Scan for the cell matching the given text and deliver its (X, Y) coordinate at center. 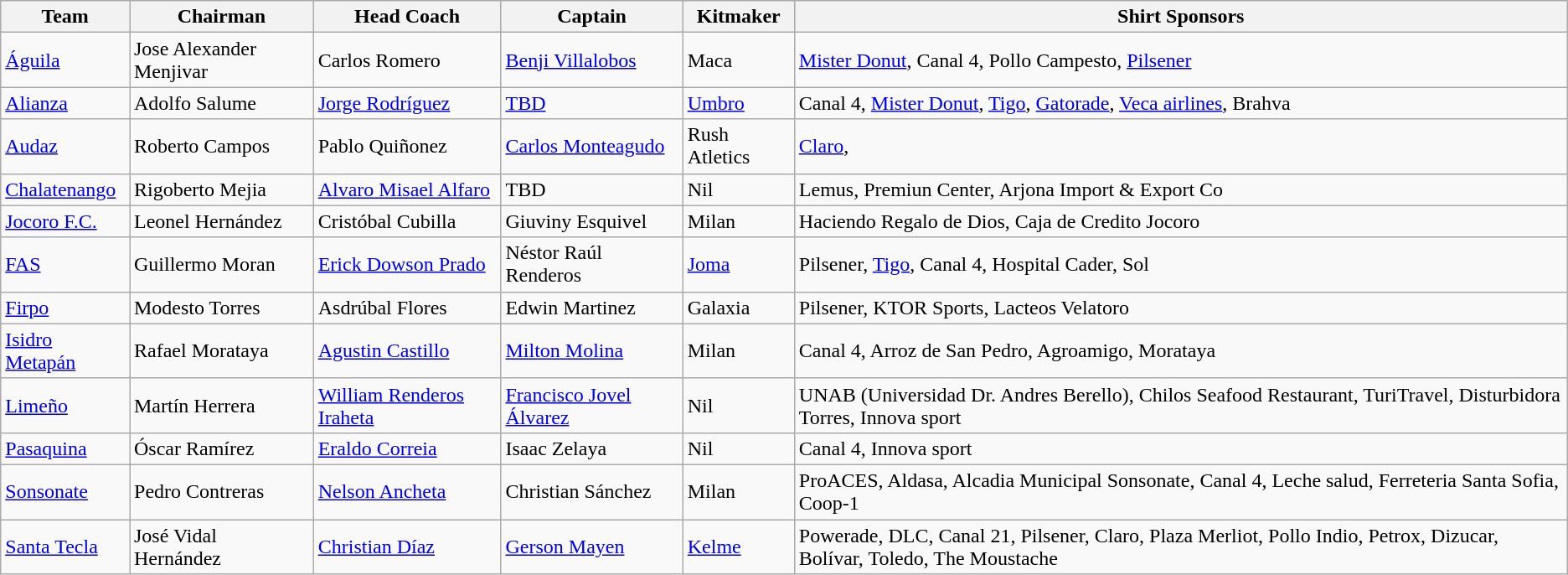
Mister Donut, Canal 4, Pollo Campesto, Pilsener (1181, 60)
Maca (739, 60)
Francisco Jovel Álvarez (591, 406)
Jocoro F.C. (65, 221)
Captain (591, 17)
Chalatenango (65, 189)
Milton Molina (591, 350)
Óscar Ramírez (221, 448)
Néstor Raúl Renderos (591, 265)
Modesto Torres (221, 308)
William Renderos Iraheta (407, 406)
Leonel Hernández (221, 221)
Santa Tecla (65, 547)
Adolfo Salume (221, 103)
Eraldo Correia (407, 448)
Christian Díaz (407, 547)
Kelme (739, 547)
Rigoberto Mejia (221, 189)
Alvaro Misael Alfaro (407, 189)
Claro, (1181, 146)
Agustin Castillo (407, 350)
Christian Sánchez (591, 491)
Rush Atletics (739, 146)
Sonsonate (65, 491)
Powerade, DLC, Canal 21, Pilsener, Claro, Plaza Merliot, Pollo Indio, Petrox, Dizucar, Bolívar, Toledo, The Moustache (1181, 547)
Pedro Contreras (221, 491)
Canal 4, Mister Donut, Tigo, Gatorade, Veca airlines, Brahva (1181, 103)
Guillermo Moran (221, 265)
Isidro Metapán (65, 350)
Cristóbal Cubilla (407, 221)
Lemus, Premiun Center, Arjona Import & Export Co (1181, 189)
Pablo Quiñonez (407, 146)
Canal 4, Innova sport (1181, 448)
Head Coach (407, 17)
Carlos Monteagudo (591, 146)
Kitmaker (739, 17)
Haciendo Regalo de Dios, Caja de Credito Jocoro (1181, 221)
Limeño (65, 406)
Carlos Romero (407, 60)
Umbro (739, 103)
Águila (65, 60)
Martín Herrera (221, 406)
Shirt Sponsors (1181, 17)
Team (65, 17)
Asdrúbal Flores (407, 308)
Benji Villalobos (591, 60)
Edwin Martinez (591, 308)
Pasaquina (65, 448)
Chairman (221, 17)
Pilsener, Tigo, Canal 4, Hospital Cader, Sol (1181, 265)
ProACES, Aldasa, Alcadia Municipal Sonsonate, Canal 4, Leche salud, Ferreteria Santa Sofia, Coop-1 (1181, 491)
Erick Dowson Prado (407, 265)
Pilsener, KTOR Sports, Lacteos Velatoro (1181, 308)
Audaz (65, 146)
Gerson Mayen (591, 547)
FAS (65, 265)
Alianza (65, 103)
Giuviny Esquivel (591, 221)
Galaxia (739, 308)
Joma (739, 265)
José Vidal Hernández (221, 547)
Isaac Zelaya (591, 448)
Nelson Ancheta (407, 491)
Roberto Campos (221, 146)
Jose Alexander Menjivar (221, 60)
Rafael Morataya (221, 350)
UNAB (Universidad Dr. Andres Berello), Chilos Seafood Restaurant, TuriTravel, Disturbidora Torres, Innova sport (1181, 406)
Jorge Rodríguez (407, 103)
Firpo (65, 308)
Canal 4, Arroz de San Pedro, Agroamigo, Morataya (1181, 350)
